Pinpoint the cell where the given text exists, returning its (X, Y) midpoint coordinate. 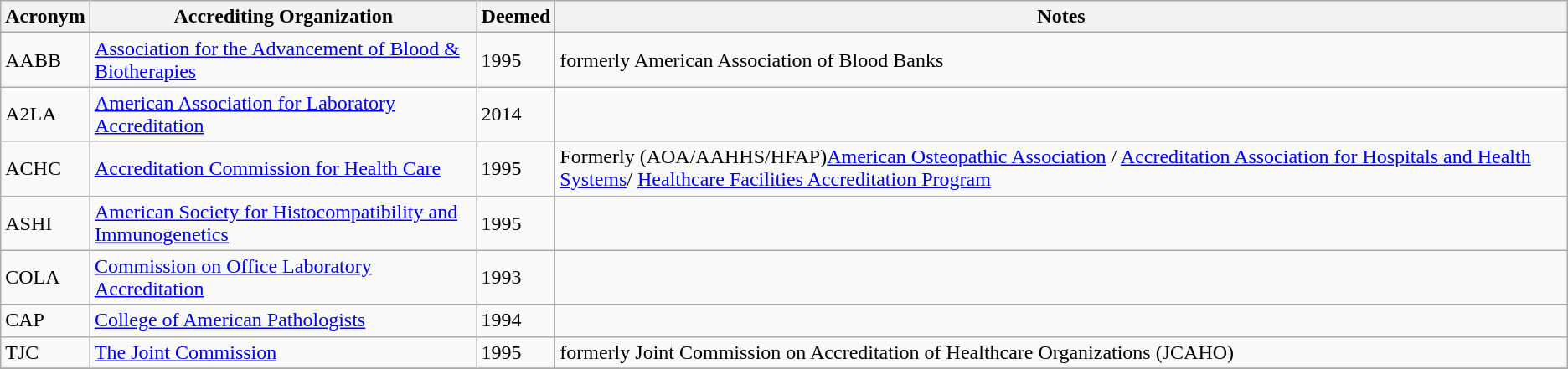
Accreditation Commission for Health Care (283, 169)
TJC (45, 352)
The Joint Commission (283, 352)
formerly Joint Commission on Accreditation of Healthcare Organizations (JCAHO) (1061, 352)
College of American Pathologists (283, 320)
ASHI (45, 223)
1994 (516, 320)
American Association for Laboratory Accreditation (283, 114)
A2LA (45, 114)
American Society for Histocompatibility and Immunogenetics (283, 223)
Deemed (516, 17)
Acronym (45, 17)
Commission on Office Laboratory Accreditation (283, 278)
Notes (1061, 17)
ACHC (45, 169)
Association for the Advancement of Blood & Biotherapies (283, 60)
COLA (45, 278)
2014 (516, 114)
formerly American Association of Blood Banks (1061, 60)
CAP (45, 320)
1993 (516, 278)
AABB (45, 60)
Accrediting Organization (283, 17)
